Search for the cell housing the specified text and yield its [X, Y] center coordinate. 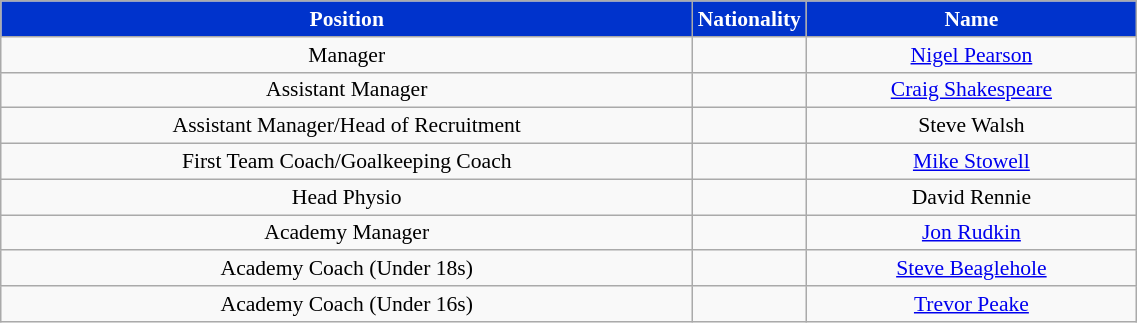
Manager [347, 55]
Trevor Peake [972, 304]
Assistant Manager [347, 90]
Academy Coach (Under 16s) [347, 304]
David Rennie [972, 197]
Academy Coach (Under 18s) [347, 269]
Nigel Pearson [972, 55]
First Team Coach/Goalkeeping Coach [347, 162]
Craig Shakespeare [972, 90]
Nationality [750, 19]
Steve Walsh [972, 126]
Position [347, 19]
Steve Beaglehole [972, 269]
Mike Stowell [972, 162]
Assistant Manager/Head of Recruitment [347, 126]
Academy Manager [347, 233]
Name [972, 19]
Jon Rudkin [972, 233]
Head Physio [347, 197]
